For the text-containing cell, return its midpoint in (X, Y) coordinate format. 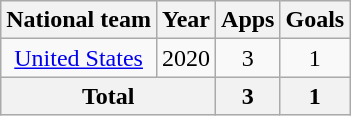
United States (79, 58)
Apps (248, 20)
2020 (186, 58)
National team (79, 20)
Total (108, 96)
Goals (315, 20)
Year (186, 20)
